From the cell containing the given text, extract its center point as [x, y] coordinate. 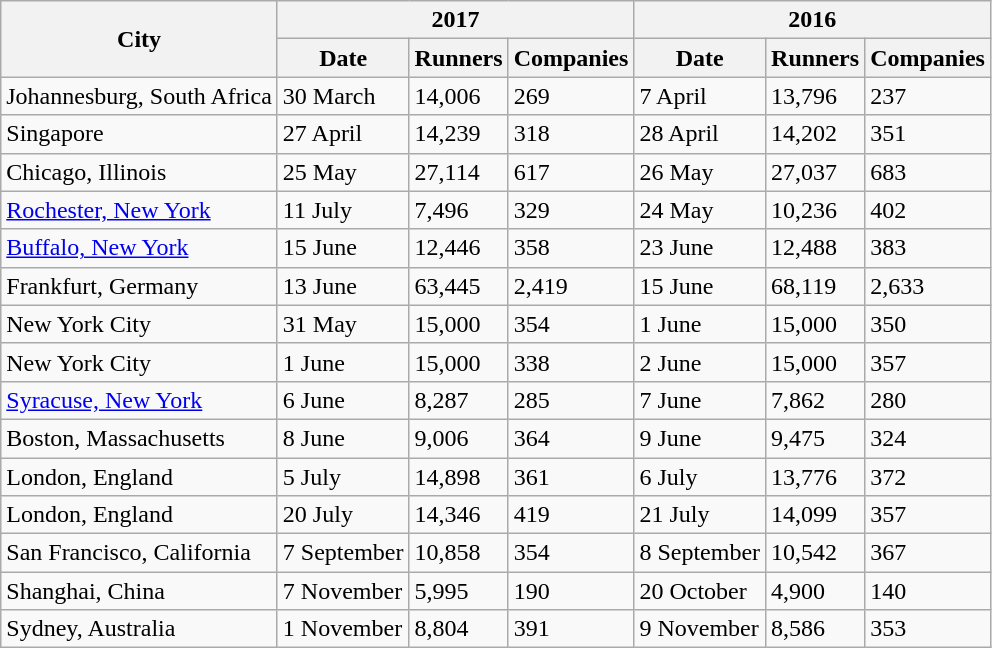
324 [928, 438]
8 June [343, 438]
14,898 [458, 477]
8 September [700, 553]
21 July [700, 515]
13,796 [816, 96]
9,475 [816, 438]
351 [928, 134]
27,037 [816, 172]
Frankfurt, Germany [140, 286]
338 [571, 362]
383 [928, 248]
6 July [700, 477]
358 [571, 248]
13 June [343, 286]
Chicago, Illinois [140, 172]
1 November [343, 629]
30 March [343, 96]
8,804 [458, 629]
5 July [343, 477]
237 [928, 96]
419 [571, 515]
10,542 [816, 553]
27 April [343, 134]
14,099 [816, 515]
Buffalo, New York [140, 248]
20 October [700, 591]
23 June [700, 248]
2,633 [928, 286]
12,488 [816, 248]
353 [928, 629]
10,858 [458, 553]
20 July [343, 515]
Rochester, New York [140, 210]
City [140, 39]
361 [571, 477]
2016 [812, 20]
6 June [343, 400]
402 [928, 210]
63,445 [458, 286]
2017 [456, 20]
4,900 [816, 591]
350 [928, 324]
7,862 [816, 400]
Boston, Massachusetts [140, 438]
14,239 [458, 134]
14,202 [816, 134]
7 September [343, 553]
140 [928, 591]
Shanghai, China [140, 591]
12,446 [458, 248]
9,006 [458, 438]
25 May [343, 172]
2,419 [571, 286]
318 [571, 134]
Singapore [140, 134]
329 [571, 210]
372 [928, 477]
31 May [343, 324]
10,236 [816, 210]
2 June [700, 362]
8,586 [816, 629]
28 April [700, 134]
190 [571, 591]
San Francisco, California [140, 553]
13,776 [816, 477]
269 [571, 96]
9 June [700, 438]
26 May [700, 172]
14,006 [458, 96]
7,496 [458, 210]
Johannesburg, South Africa [140, 96]
5,995 [458, 591]
11 July [343, 210]
367 [928, 553]
7 November [343, 591]
617 [571, 172]
14,346 [458, 515]
Syracuse, New York [140, 400]
8,287 [458, 400]
280 [928, 400]
285 [571, 400]
683 [928, 172]
Sydney, Australia [140, 629]
391 [571, 629]
364 [571, 438]
7 April [700, 96]
7 June [700, 400]
27,114 [458, 172]
68,119 [816, 286]
24 May [700, 210]
9 November [700, 629]
